Return (X, Y) of the center of cell containing provided text 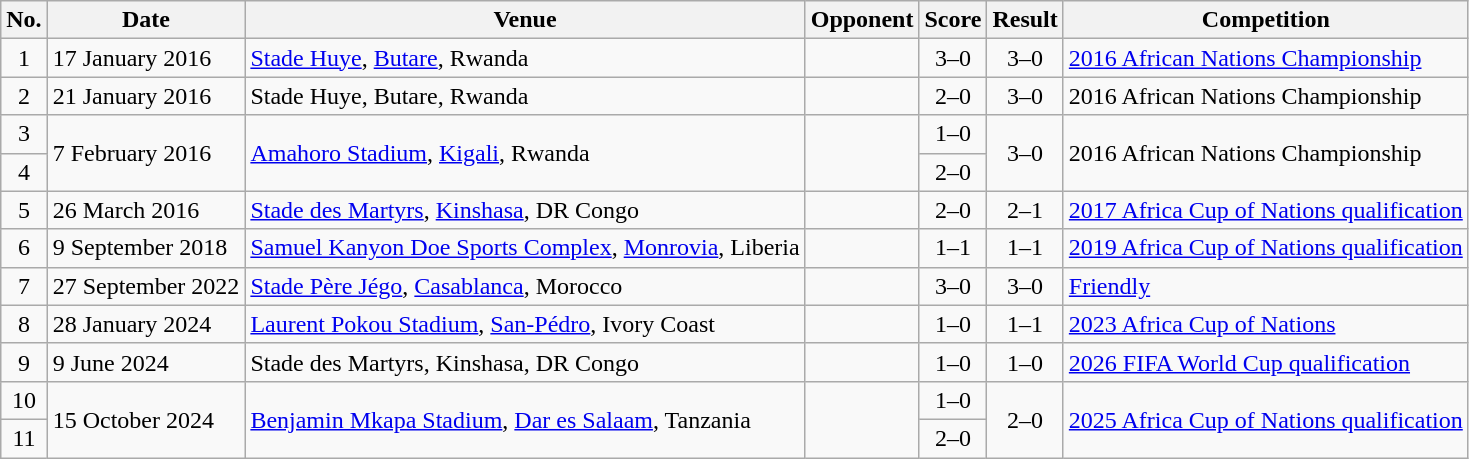
17 January 2016 (146, 58)
4 (24, 172)
Stade Père Jégo, Casablanca, Morocco (525, 286)
1 (24, 58)
8 (24, 324)
7 February 2016 (146, 153)
Venue (525, 20)
No. (24, 20)
10 (24, 400)
Score (953, 20)
Result (1025, 20)
2 (24, 96)
2–1 (1025, 210)
21 January 2016 (146, 96)
2019 Africa Cup of Nations qualification (1266, 248)
Friendly (1266, 286)
3 (24, 134)
2023 Africa Cup of Nations (1266, 324)
9 June 2024 (146, 362)
2026 FIFA World Cup qualification (1266, 362)
2017 Africa Cup of Nations qualification (1266, 210)
2025 Africa Cup of Nations qualification (1266, 419)
28 January 2024 (146, 324)
Samuel Kanyon Doe Sports Complex, Monrovia, Liberia (525, 248)
Date (146, 20)
6 (24, 248)
Opponent (862, 20)
5 (24, 210)
Laurent Pokou Stadium, San-Pédro, Ivory Coast (525, 324)
7 (24, 286)
11 (24, 438)
26 March 2016 (146, 210)
Competition (1266, 20)
9 September 2018 (146, 248)
Benjamin Mkapa Stadium, Dar es Salaam, Tanzania (525, 419)
27 September 2022 (146, 286)
Amahoro Stadium, Kigali, Rwanda (525, 153)
15 October 2024 (146, 419)
9 (24, 362)
